For the text-containing cell, return its midpoint in [x, y] coordinate format. 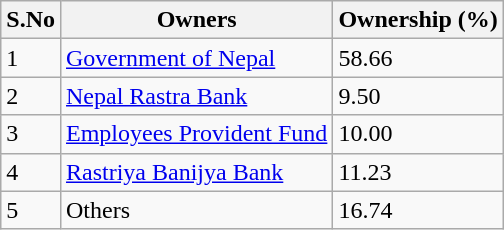
4 [31, 172]
16.74 [418, 210]
S.No [31, 20]
Rastriya Banijya Bank [196, 172]
1 [31, 58]
58.66 [418, 58]
Government of Nepal [196, 58]
5 [31, 210]
Ownership (%) [418, 20]
Employees Provident Fund [196, 134]
10.00 [418, 134]
9.50 [418, 96]
Nepal Rastra Bank [196, 96]
Owners [196, 20]
2 [31, 96]
3 [31, 134]
11.23 [418, 172]
Others [196, 210]
